Locate the cell with the specified text and output its [X, Y] center coordinate. 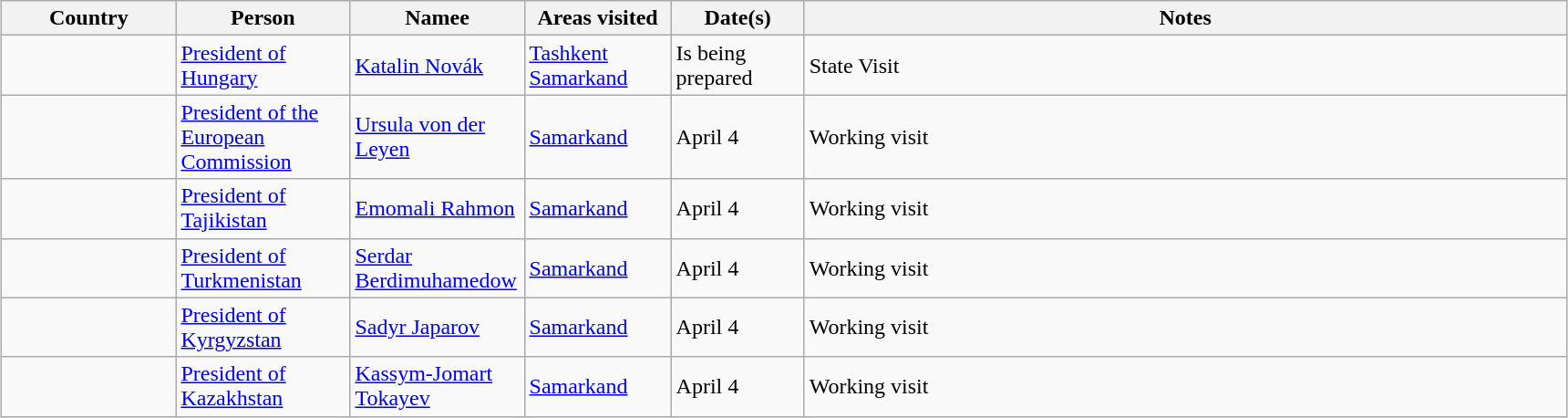
President of Hungary [263, 66]
President of Tajikistan [263, 208]
Ursula von der Leyen [438, 137]
President of Turkmenistan [263, 268]
President of the European Commission [263, 137]
Katalin Novák [438, 66]
Tashkent Samarkand [598, 66]
Namee [438, 18]
President of Kazakhstan [263, 387]
Serdar Berdimuhamedow [438, 268]
Emomali Rahmon [438, 208]
President of Kyrgyzstan [263, 327]
Date(s) [738, 18]
Kassym-Jomart Tokayev [438, 387]
Areas visited [598, 18]
State Visit [1185, 66]
Country [89, 18]
Notes [1185, 18]
Is being prepared [738, 66]
Person [263, 18]
Sadyr Japarov [438, 327]
